Scan for the cell matching the given text and deliver its [x, y] coordinate at center. 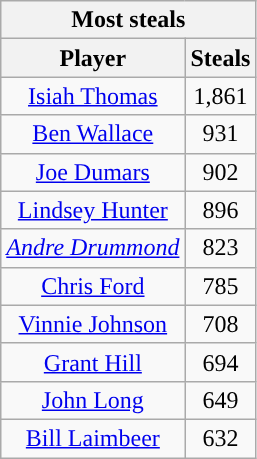
Most steals [128, 20]
John Long [93, 400]
Ben Wallace [93, 134]
649 [220, 400]
931 [220, 134]
Vinnie Johnson [93, 324]
1,861 [220, 96]
785 [220, 286]
Bill Laimbeer [93, 438]
694 [220, 362]
902 [220, 172]
708 [220, 324]
Grant Hill [93, 362]
Andre Drummond [93, 248]
Player [93, 58]
Chris Ford [93, 286]
823 [220, 248]
Lindsey Hunter [93, 210]
Isiah Thomas [93, 96]
632 [220, 438]
Steals [220, 58]
896 [220, 210]
Joe Dumars [93, 172]
